For the text-containing cell, return its midpoint in [X, Y] coordinate format. 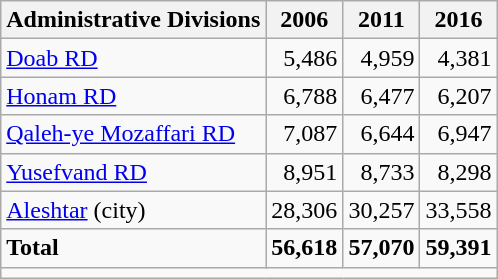
6,477 [382, 96]
6,207 [458, 96]
8,733 [382, 172]
33,558 [458, 210]
Aleshtar (city) [134, 210]
Yusefvand RD [134, 172]
2006 [304, 20]
Doab RD [134, 58]
28,306 [304, 210]
7,087 [304, 134]
4,959 [382, 58]
8,951 [304, 172]
6,788 [304, 96]
59,391 [458, 248]
30,257 [382, 210]
Honam RD [134, 96]
Total [134, 248]
Qaleh-ye Mozaffari RD [134, 134]
57,070 [382, 248]
5,486 [304, 58]
6,947 [458, 134]
Administrative Divisions [134, 20]
2011 [382, 20]
4,381 [458, 58]
8,298 [458, 172]
2016 [458, 20]
6,644 [382, 134]
56,618 [304, 248]
